Identify which cell holds the provided text, then report its (X, Y) central coordinate. 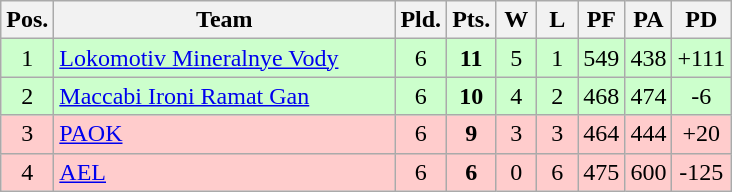
PA (648, 20)
600 (648, 172)
+20 (702, 134)
464 (602, 134)
10 (472, 96)
Pos. (28, 20)
W (516, 20)
0 (516, 172)
Lokomotiv Mineralnye Vody (224, 58)
549 (602, 58)
PAOK (224, 134)
PD (702, 20)
11 (472, 58)
-125 (702, 172)
-6 (702, 96)
Pts. (472, 20)
AEL (224, 172)
PF (602, 20)
438 (648, 58)
475 (602, 172)
5 (516, 58)
9 (472, 134)
444 (648, 134)
+111 (702, 58)
Maccabi Ironi Ramat Gan (224, 96)
Pld. (421, 20)
474 (648, 96)
Team (224, 20)
468 (602, 96)
L (558, 20)
